Detect which cell encompasses the target text, then output its (X, Y) center coordinate. 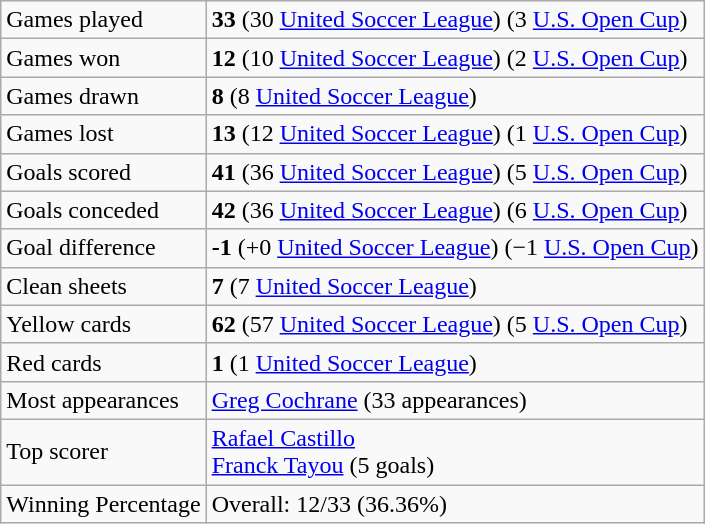
41 (36 United Soccer League) (5 U.S. Open Cup) (455, 172)
13 (12 United Soccer League) (1 U.S. Open Cup) (455, 134)
Top scorer (104, 452)
Clean sheets (104, 286)
Games drawn (104, 96)
Goals scored (104, 172)
Games won (104, 58)
Rafael Castillo Franck Tayou (5 goals) (455, 452)
8 (8 United Soccer League) (455, 96)
1 (1 United Soccer League) (455, 362)
Games lost (104, 134)
12 (10 United Soccer League) (2 U.S. Open Cup) (455, 58)
Winning Percentage (104, 503)
-1 (+0 United Soccer League) (−1 U.S. Open Cup) (455, 248)
Red cards (104, 362)
33 (30 United Soccer League) (3 U.S. Open Cup) (455, 20)
Greg Cochrane (33 appearances) (455, 400)
7 (7 United Soccer League) (455, 286)
62 (57 United Soccer League) (5 U.S. Open Cup) (455, 324)
Goals conceded (104, 210)
Most appearances (104, 400)
Yellow cards (104, 324)
Games played (104, 20)
42 (36 United Soccer League) (6 U.S. Open Cup) (455, 210)
Goal difference (104, 248)
Overall: 12/33 (36.36%) (455, 503)
